Extract the [X, Y] coordinate from the center of the cell holding the provided text.  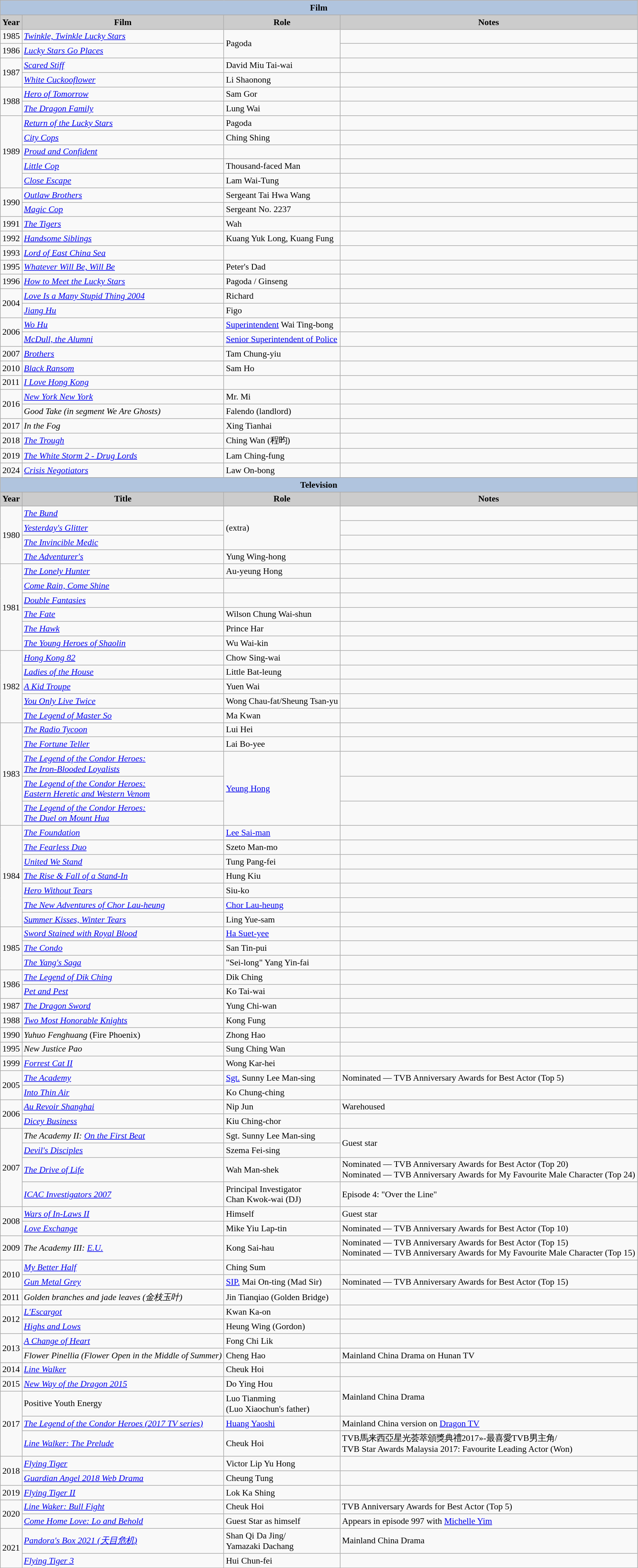
The White Storm 2 - Drug Lords [123, 456]
Love Exchange [123, 1228]
The Fortune Teller [123, 744]
Sam Ho [282, 368]
The Dragon Family [123, 109]
Lui Hei [282, 730]
Flower Pinellia (Flower Open in the Middle of Summer) [123, 1356]
Lok Ka Shing [282, 1493]
Ma Kwan [282, 716]
Ching Wan (程昀) [282, 441]
Kong Fung [282, 1020]
Summer Kisses, Winter Tears [123, 920]
Hui Chun-fei [282, 1561]
My Better Half [123, 1268]
David Miu Tai-wai [282, 66]
Dicey Business [123, 1122]
Yuhuo Fenghuang (Fire Phoenix) [123, 1035]
New Justice Pao [123, 1049]
Sergeant No. 2237 [282, 210]
Lung Wai [282, 109]
The Drive of Life [123, 1170]
Himself [282, 1214]
Pandora's Box 2021 (天目危机) [123, 1541]
1999 [11, 1064]
The Trough [123, 441]
1983 [11, 774]
Black Ransom [123, 368]
Prince Har [282, 629]
Whatever Will Be, Will Be [123, 267]
Ling Yue-sam [282, 920]
The Legend of the Condor Heroes:The Iron-Blooded Loyalists [123, 764]
Kuang Yuk Long, Kuang Fung [282, 238]
Little Bat-leung [282, 672]
Nominated — TVB Anniversary Awards for Best Actor (Top 20)Nominated — TVB Anniversary Awards for My Favourite Male Character (Top 24) [489, 1170]
Ching Shing [282, 138]
1996 [11, 282]
The Rise & Fall of a Stand-In [123, 876]
The Academy [123, 1078]
The Bund [123, 514]
Lam Wai-Tung [282, 181]
Ha Suet-yee [282, 934]
Thousand-faced Man [282, 166]
2021 [11, 1549]
In the Fog [123, 426]
Sergeant Tai Hwa Wang [282, 195]
Zhong Hao [282, 1035]
Do Ying Hou [282, 1384]
Peter's Dad [282, 267]
Ko Chung-ching [282, 1092]
Dik Ching [282, 977]
The Tigers [123, 224]
Xing Tianhai [282, 426]
New Way of the Dragon 2015 [123, 1384]
Positive Youth Energy [123, 1404]
Wu Wai-kin [282, 644]
A Kid Troupe [123, 687]
Love Is a Many Stupid Thing 2004 [123, 296]
The Yang's Saga [123, 963]
Szeto Man-mo [282, 848]
Flying Tiger II [123, 1493]
Lord of East China Sea [123, 253]
The Hawk [123, 629]
The Legend of the Condor Heroes:The Duel on Mount Hua [123, 814]
The Legend of the Condor Heroes (2017 TV series) [123, 1424]
1981 [11, 608]
You Only Live Twice [123, 701]
Chow Sing-wai [282, 658]
SIP. Mai On-ting (Mad Sir) [282, 1282]
Nominated — TVB Anniversary Awards for Best Actor (Top 15) [489, 1282]
Lam Ching-fung [282, 456]
Li Shaonong [282, 80]
(extra) [282, 528]
Huang Yaoshi [282, 1424]
Ching Sum [282, 1268]
Yesterday's Glitter [123, 528]
Ko Tai-wai [282, 992]
The Fearless Duo [123, 848]
Nominated — TVB Anniversary Awards for Best Actor (Top 5) [489, 1078]
Wah Man-shek [282, 1170]
Kiu Ching-chor [282, 1122]
Lucky Stars Go Places [123, 51]
1989 [11, 152]
Szema Fei-sing [282, 1150]
Principal InvestigatorChan Kwok-wai (DJ) [282, 1195]
Kwan Ka-on [282, 1312]
Shan Qi Da Jing/Yamazaki Dachang [282, 1541]
Highs and Lows [123, 1327]
Mainland China Drama on Hunan TV [489, 1356]
Nominated — TVB Anniversary Awards for Best Actor (Top 10) [489, 1228]
Cheung Tung [282, 1478]
Gun Metal Grey [123, 1282]
Hong Kong 82 [123, 658]
Scared Stiff [123, 66]
2009 [11, 1248]
Yung Wing-hong [282, 557]
The New Adventures of Chor Lau-heung [123, 905]
Law On-bong [282, 470]
Guest Star as himself [282, 1521]
I Love Hong Kong [123, 382]
The Lonely Hunter [123, 572]
L'Escargot [123, 1312]
Siu-ko [282, 891]
Mr. Mi [282, 397]
Heung Wing (Gordon) [282, 1327]
Wilson Chung Wai-shun [282, 614]
Come Rain, Come Shine [123, 586]
Mainland China version on Dragon TV [489, 1424]
Jin Tianqiao (Golden Bridge) [282, 1297]
The Academy III: E.U. [123, 1248]
Come Home Love: Lo and Behold [123, 1521]
Television [319, 485]
Appears in episode 997 with Michelle Yim [489, 1521]
New York New York [123, 397]
The Dragon Sword [123, 1006]
2016 [11, 404]
2020 [11, 1514]
The Fate [123, 614]
2004 [11, 304]
Devil's Disciples [123, 1150]
Tung Pang-fei [282, 862]
Wah [282, 224]
McDull, the Alumni [123, 340]
The Academy II: On the First Beat [123, 1136]
Sung Ching Wan [282, 1049]
1982 [11, 686]
Title [123, 499]
1980 [11, 535]
1984 [11, 876]
The Legend of Dik Ching [123, 977]
Nip Jun [282, 1107]
Victor Lip Yu Hong [282, 1464]
White Cuckooflower [123, 80]
The Legend of the Condor Heroes:Eastern Heretic and Western Venom [123, 788]
TVB Anniversary Awards for Best Actor (Top 5) [489, 1507]
The Adventurer's [123, 557]
Line Walker: The Prelude [123, 1443]
2015 [11, 1384]
City Cops [123, 138]
Wo Hu [123, 325]
Kong Sai-hau [282, 1248]
Wong Chau-fat/Sheung Tsan-yu [282, 701]
Chor Lau-heung [282, 905]
Sam Gor [282, 94]
Magic Cop [123, 210]
1992 [11, 238]
1991 [11, 224]
Yeung Hong [282, 788]
Proud and Confident [123, 152]
Yuen Wai [282, 687]
The Legend of Master So [123, 716]
Good Take (in segment We Are Ghosts) [123, 412]
2013 [11, 1348]
The Young Heroes of Shaolin [123, 644]
Flying Tiger 3 [123, 1561]
Little Cop [123, 166]
Jiang Hu [123, 310]
Yung Chi-wan [282, 1006]
Mike Yiu Lap-tin [282, 1228]
Lee Sai-man [282, 833]
Wong Kar-hei [282, 1064]
The Condo [123, 948]
Warehoused [489, 1107]
Nominated — TVB Anniversary Awards for Best Actor (Top 15)Nominated — TVB Anniversary Awards for My Favourite Male Character (Top 15) [489, 1248]
Ladies of the House [123, 672]
Falendo (landlord) [282, 412]
Outlaw Brothers [123, 195]
Close Escape [123, 181]
Wars of In-Laws II [123, 1214]
Flying Tiger [123, 1464]
2014 [11, 1370]
ICAC Investigators 2007 [123, 1195]
Return of the Lucky Stars [123, 123]
Luo Tianming(Luo Xiaochun's father) [282, 1404]
2024 [11, 470]
Figo [282, 310]
The Invincible Medic [123, 542]
The Foundation [123, 833]
Hero of Tomorrow [123, 94]
Two Most Honorable Knights [123, 1020]
United We Stand [123, 862]
Hero Without Tears [123, 891]
Line Waker: Bull Fight [123, 1507]
Brothers [123, 354]
The Radio Tycoon [123, 730]
2012 [11, 1319]
How to Meet the Lucky Stars [123, 282]
Handsome Siblings [123, 238]
Twinkle, Twinkle Lucky Stars [123, 36]
Au Revoir Shanghai [123, 1107]
Episode 4: "Over the Line" [489, 1195]
Into Thin Air [123, 1092]
Pagoda / Ginseng [282, 282]
1993 [11, 253]
Richard [282, 296]
Cheng Hao [282, 1356]
Sword Stained with Royal Blood [123, 934]
Au-yeung Hong [282, 572]
Lai Bo-yee [282, 744]
A Change of Heart [123, 1341]
TVB馬来西亞星光荟萃頒獎典禮2017»-最喜愛TVB男主角/TVB Star Awards Malaysia 2017: Favourite Leading Actor (Won) [489, 1443]
Senior Superintendent of Police [282, 340]
Guardian Angel 2018 Web Drama [123, 1478]
Golden branches and jade leaves (金枝玉叶) [123, 1297]
Crisis Negotiators [123, 470]
2005 [11, 1086]
2008 [11, 1222]
Superintendent Wai Ting-bong [282, 325]
"Sei-long" Yang Yin-fai [282, 963]
Pet and Pest [123, 992]
Forrest Cat II [123, 1064]
Line Walker [123, 1370]
Fong Chi Lik [282, 1341]
Hung Kiu [282, 876]
Double Fantasies [123, 600]
Tam Chung-yiu [282, 354]
San Tin-pui [282, 948]
